Output the (x, y) coordinate of the center of the cell containing the given text.  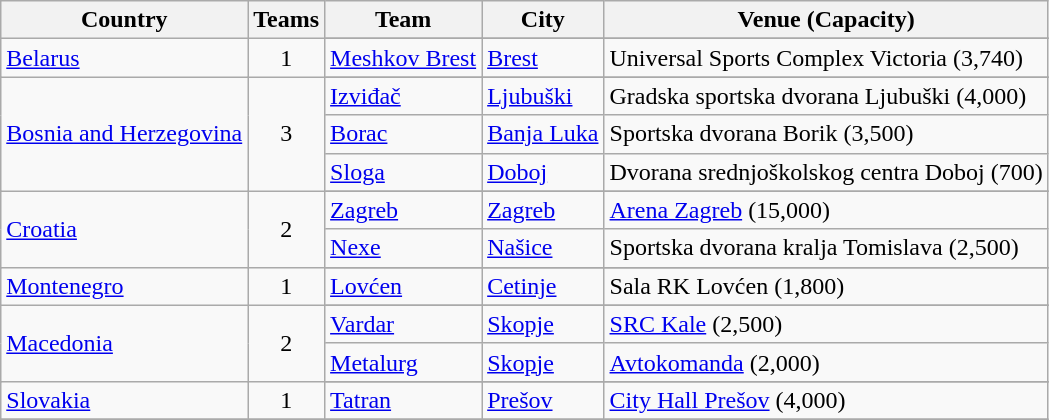
Arena Zagreb (15,000) (826, 210)
Universal Sports Complex Victoria (3,740) (826, 58)
Sportska dvorana kralja Tomislava (2,500) (826, 248)
Sloga (404, 172)
Croatia (124, 229)
Vardar (404, 324)
Teams (286, 20)
Sportska dvorana Borik (3,500) (826, 134)
Dvorana srednjoškolskog centra Doboj (700) (826, 172)
Cetinje (543, 286)
Ljubuški (543, 96)
Bosnia and Herzegovina (124, 134)
Avtokomanda (2,000) (826, 362)
Metalurg (404, 362)
Slovakia (124, 400)
Tatran (404, 400)
Izviđač (404, 96)
Našice (543, 248)
3 (286, 134)
Lovćen (404, 286)
Team (404, 20)
Borac (404, 134)
Meshkov Brest (404, 58)
Sala RK Lovćen (1,800) (826, 286)
Montenegro (124, 286)
Nexe (404, 248)
SRC Kale (2,500) (826, 324)
City Hall Prešov (4,000) (826, 400)
City (543, 20)
Brest (543, 58)
Gradska sportska dvorana Ljubuški (4,000) (826, 96)
Macedonia (124, 343)
Doboj (543, 172)
Prešov (543, 400)
Country (124, 20)
Belarus (124, 58)
Venue (Capacity) (826, 20)
Banja Luka (543, 134)
